Scan for the cell matching the given text and deliver its [x, y] coordinate at center. 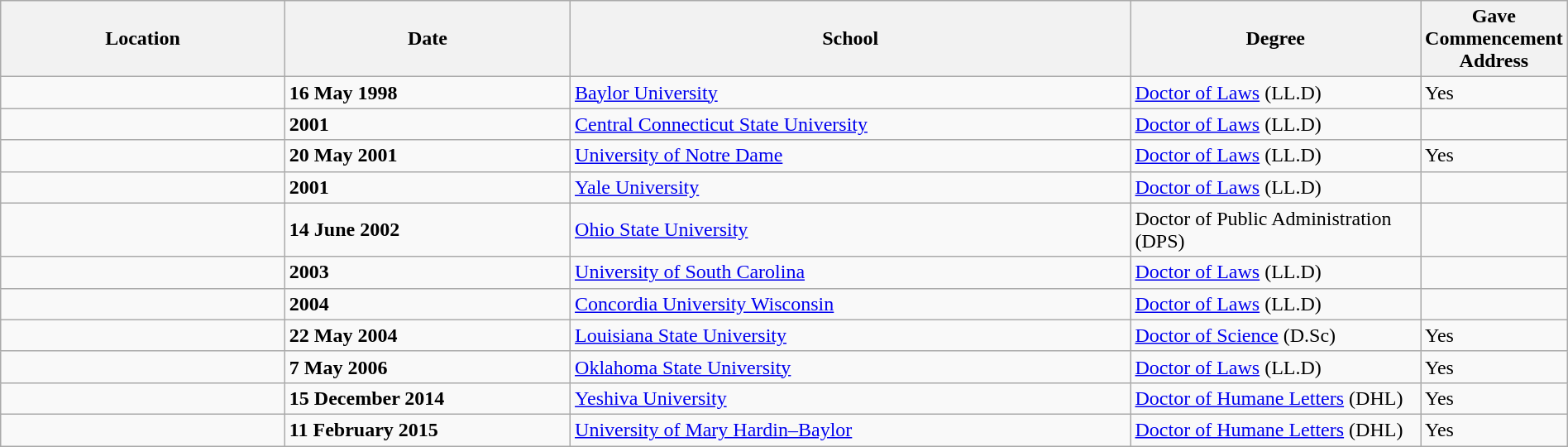
Date [427, 39]
11 February 2015 [427, 430]
School [850, 39]
16 May 1998 [427, 93]
Yeshiva University [850, 398]
University of Mary Hardin–Baylor [850, 430]
7 May 2006 [427, 367]
15 December 2014 [427, 398]
Baylor University [850, 93]
22 May 2004 [427, 335]
Degree [1275, 39]
University of Notre Dame [850, 156]
Oklahoma State University [850, 367]
2004 [427, 304]
Gave Commencement Address [1494, 39]
University of South Carolina [850, 272]
Doctor of Science (D.Sc) [1275, 335]
Louisiana State University [850, 335]
20 May 2001 [427, 156]
Doctor of Public Administration (DPS) [1275, 230]
Central Connecticut State University [850, 124]
Concordia University Wisconsin [850, 304]
Location [143, 39]
2003 [427, 272]
Ohio State University [850, 230]
14 June 2002 [427, 230]
Yale University [850, 187]
